Return the (X, Y) coordinate for the center point of the cell that contains the specified text.  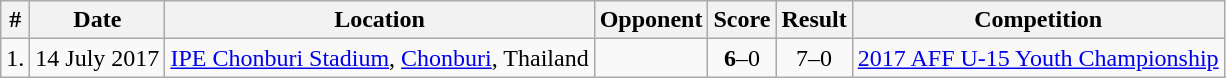
2017 AFF U-15 Youth Championship (1038, 58)
Result (814, 20)
6–0 (742, 58)
Competition (1038, 20)
7–0 (814, 58)
IPE Chonburi Stadium, Chonburi, Thailand (380, 58)
Opponent (651, 20)
Location (380, 20)
Date (98, 20)
1. (16, 58)
14 July 2017 (98, 58)
Score (742, 20)
# (16, 20)
